Return the (X, Y) coordinate for the center point of the cell that contains the specified text.  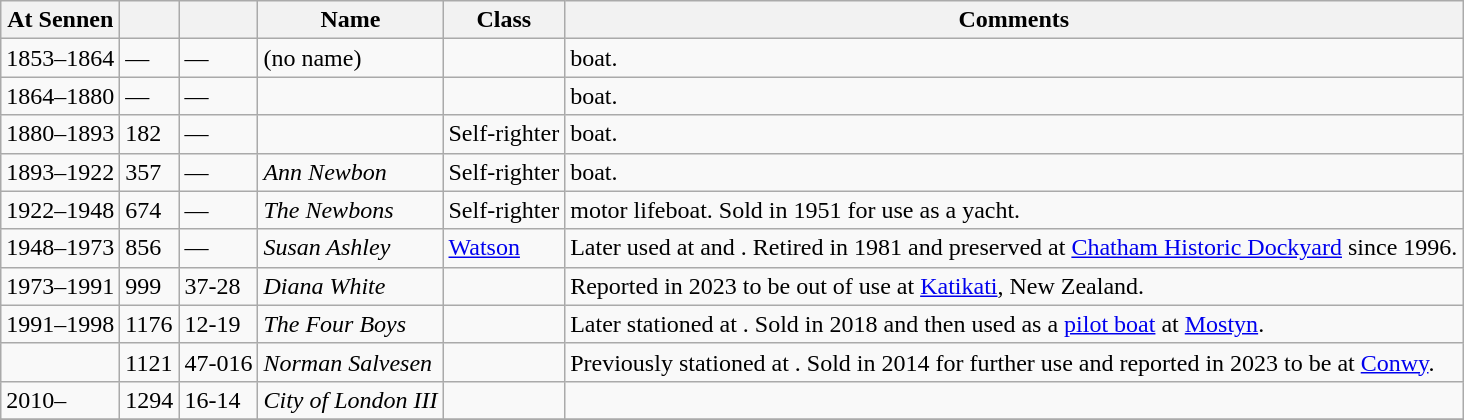
City of London III (350, 400)
16-14 (218, 400)
1973–1991 (60, 286)
Norman Salvesen (350, 362)
1948–1973 (60, 248)
999 (150, 286)
1922–1948 (60, 210)
Later used at and . Retired in 1981 and preserved at Chatham Historic Dockyard since 1996. (1014, 248)
1864–1880 (60, 96)
47-016 (218, 362)
2010– (60, 400)
Reported in 2023 to be out of use at Katikati, New Zealand. (1014, 286)
Comments (1014, 20)
12-19 (218, 324)
Later stationed at . Sold in 2018 and then used as a pilot boat at Mostyn. (1014, 324)
182 (150, 134)
motor lifeboat. Sold in 1951 for use as a yacht. (1014, 210)
357 (150, 172)
1991–1998 (60, 324)
The Four Boys (350, 324)
Susan Ashley (350, 248)
856 (150, 248)
Name (350, 20)
Previously stationed at . Sold in 2014 for further use and reported in 2023 to be at Conwy. (1014, 362)
1893–1922 (60, 172)
Class (504, 20)
674 (150, 210)
(no name) (350, 58)
1880–1893 (60, 134)
1294 (150, 400)
1121 (150, 362)
The Newbons (350, 210)
1176 (150, 324)
Ann Newbon (350, 172)
Diana White (350, 286)
At Sennen (60, 20)
37-28 (218, 286)
1853–1864 (60, 58)
Watson (504, 248)
